Identify which cell holds the provided text, then report its (x, y) central coordinate. 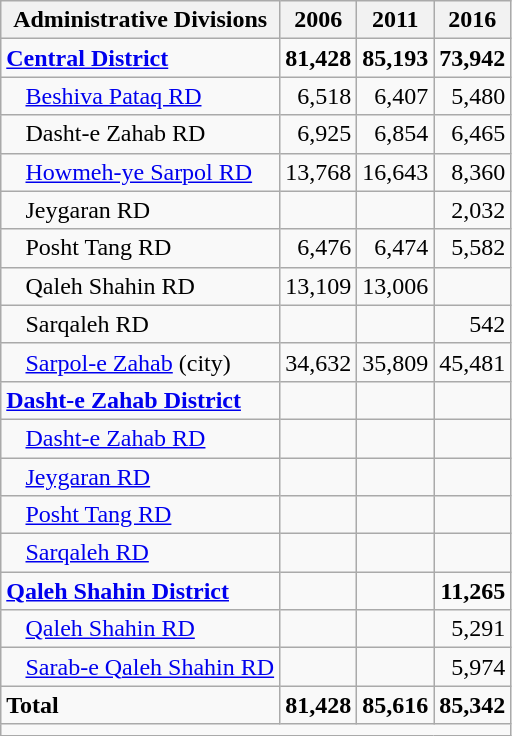
73,942 (472, 58)
85,193 (396, 58)
Beshiva Pataq RD (140, 96)
Administrative Divisions (140, 20)
Sarpol-e Zahab (city) (140, 362)
6,474 (396, 248)
2,032 (472, 210)
5,582 (472, 248)
Qaleh Shahin District (140, 591)
13,006 (396, 286)
Central District (140, 58)
34,632 (318, 362)
16,643 (396, 172)
13,109 (318, 286)
Total (140, 705)
6,407 (396, 96)
8,360 (472, 172)
5,291 (472, 629)
6,925 (318, 134)
11,265 (472, 591)
13,768 (318, 172)
6,518 (318, 96)
2011 (396, 20)
45,481 (472, 362)
2016 (472, 20)
542 (472, 324)
5,480 (472, 96)
85,342 (472, 705)
6,854 (396, 134)
Sarab-e Qaleh Shahin RD (140, 667)
6,476 (318, 248)
5,974 (472, 667)
85,616 (396, 705)
Howmeh-ye Sarpol RD (140, 172)
6,465 (472, 134)
2006 (318, 20)
35,809 (396, 362)
Dasht-e Zahab District (140, 400)
